Return (X, Y) of the center of cell containing provided text 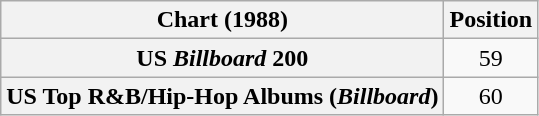
US Top R&B/Hip-Hop Albums (Billboard) (222, 96)
60 (491, 96)
Chart (1988) (222, 20)
59 (491, 58)
Position (491, 20)
US Billboard 200 (222, 58)
